Output the (x, y) coordinate of the center of the cell containing the given text.  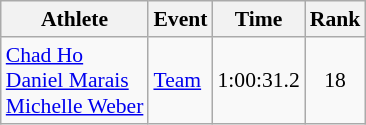
Athlete (75, 19)
1:00:31.2 (259, 80)
Event (180, 19)
Team (180, 80)
Time (259, 19)
Rank (336, 19)
18 (336, 80)
Chad HoDaniel MaraisMichelle Weber (75, 80)
